Extract the [x, y] coordinate from the center of the cell holding the provided text.  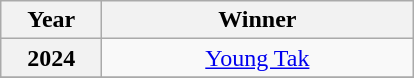
2024 [52, 58]
Winner [258, 20]
Young Tak [258, 58]
Year [52, 20]
